From the cell containing the given text, extract its center point as (X, Y) coordinate. 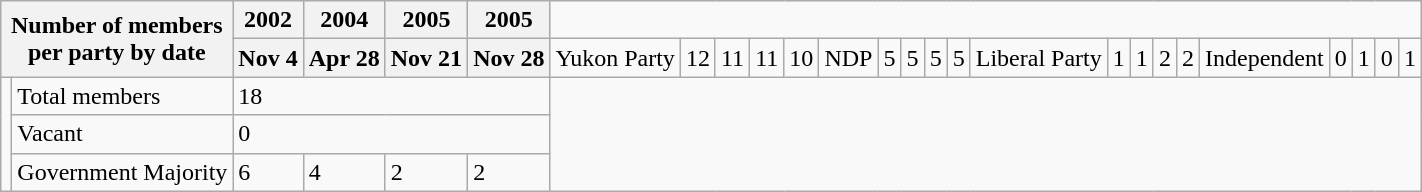
Total members (122, 96)
Liberal Party (1038, 58)
Nov 28 (509, 58)
2004 (344, 20)
Apr 28 (344, 58)
2002 (268, 20)
NDP (848, 58)
12 (698, 58)
Vacant (122, 134)
Nov 21 (426, 58)
Government Majority (122, 172)
10 (802, 58)
18 (392, 96)
Yukon Party (615, 58)
Number of membersper party by date (117, 39)
6 (268, 172)
Independent (1264, 58)
4 (344, 172)
Nov 4 (268, 58)
